Detect which cell encompasses the target text, then output its [X, Y] center coordinate. 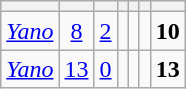
8 [76, 31]
0 [106, 69]
10 [168, 31]
2 [106, 31]
